Pinpoint the cell where the given text exists, returning its [x, y] midpoint coordinate. 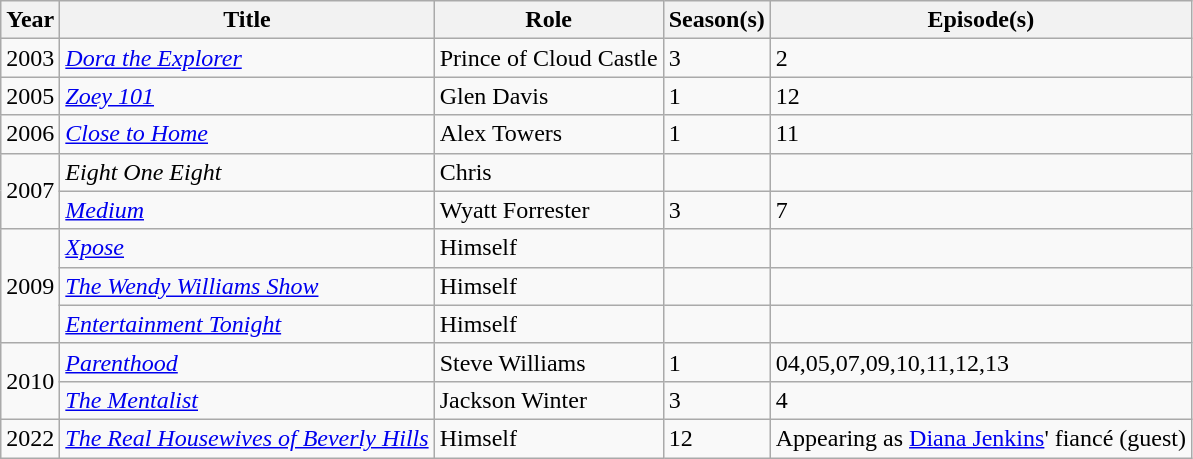
2009 [30, 286]
Eight One Eight [247, 172]
2010 [30, 381]
Zoey 101 [247, 96]
11 [980, 134]
Year [30, 20]
2005 [30, 96]
2007 [30, 191]
Xpose [247, 248]
Prince of Cloud Castle [548, 58]
Wyatt Forrester [548, 210]
The Mentalist [247, 400]
Medium [247, 210]
Dora the Explorer [247, 58]
2006 [30, 134]
Parenthood [247, 362]
Steve Williams [548, 362]
7 [980, 210]
Close to Home [247, 134]
4 [980, 400]
2003 [30, 58]
04,05,07,09,10,11,12,13 [980, 362]
Jackson Winter [548, 400]
The Real Housewives of Beverly Hills [247, 438]
2 [980, 58]
2022 [30, 438]
Entertainment Tonight [247, 324]
Season(s) [716, 20]
Title [247, 20]
Role [548, 20]
Appearing as Diana Jenkins' fiancé (guest) [980, 438]
The Wendy Williams Show [247, 286]
Episode(s) [980, 20]
Glen Davis [548, 96]
Chris [548, 172]
Alex Towers [548, 134]
